Output the (x, y) coordinate of the center of the cell containing the given text.  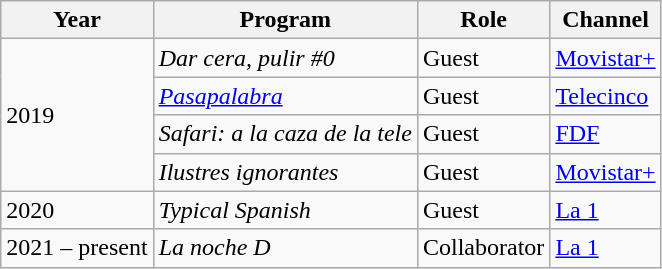
Telecinco (606, 96)
Year (77, 20)
Dar cera, pulir #0 (285, 58)
FDF (606, 134)
Role (483, 20)
La noche D (285, 248)
2020 (77, 210)
Program (285, 20)
Safari: a la caza de la tele (285, 134)
2021 – present (77, 248)
Pasapalabra (285, 96)
2019 (77, 115)
Collaborator (483, 248)
Typical Spanish (285, 210)
Channel (606, 20)
Ilustres ignorantes (285, 172)
